Search for the cell housing the specified text and yield its (X, Y) center coordinate. 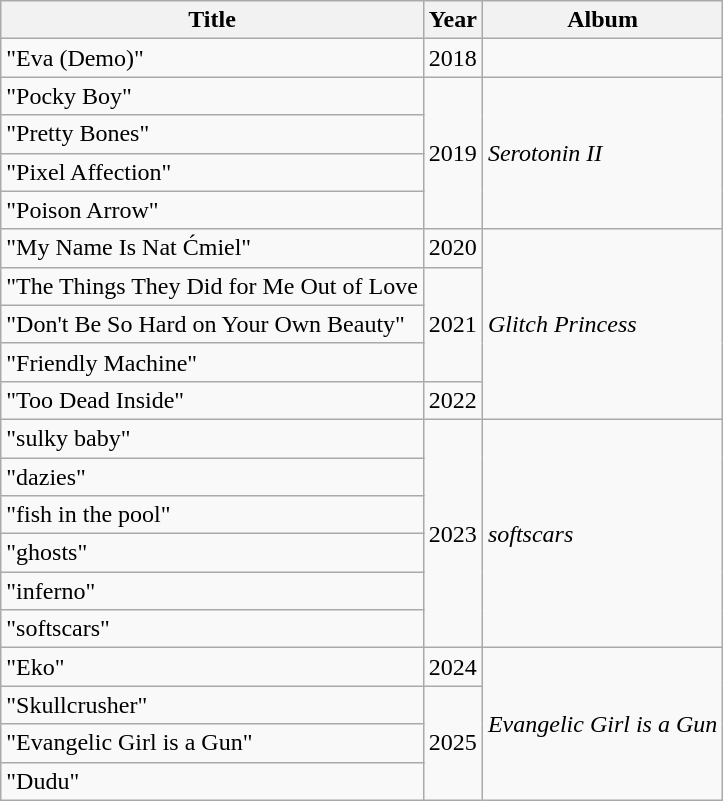
"sulky baby" (212, 438)
"My Name Is Nat Ćmiel" (212, 248)
2022 (452, 400)
"Dudu" (212, 781)
2018 (452, 58)
"Pretty Bones" (212, 134)
2019 (452, 153)
2021 (452, 324)
"Eko" (212, 667)
"Poison Arrow" (212, 210)
Year (452, 20)
Serotonin II (602, 153)
Title (212, 20)
"Skullcrusher" (212, 705)
"inferno" (212, 591)
"Pixel Affection" (212, 172)
softscars (602, 533)
"Evangelic Girl is a Gun" (212, 743)
"The Things They Did for Me Out of Love (212, 286)
Album (602, 20)
"Eva (Demo)" (212, 58)
"Friendly Machine" (212, 362)
2023 (452, 533)
Evangelic Girl is a Gun (602, 724)
"Pocky Boy" (212, 96)
"fish in the pool" (212, 515)
"dazies" (212, 477)
2024 (452, 667)
2025 (452, 743)
Glitch Princess (602, 324)
"Too Dead Inside" (212, 400)
"Don't Be So Hard on Your Own Beauty" (212, 324)
2020 (452, 248)
"softscars" (212, 629)
"ghosts" (212, 553)
